Detect which cell encompasses the target text, then output its (X, Y) center coordinate. 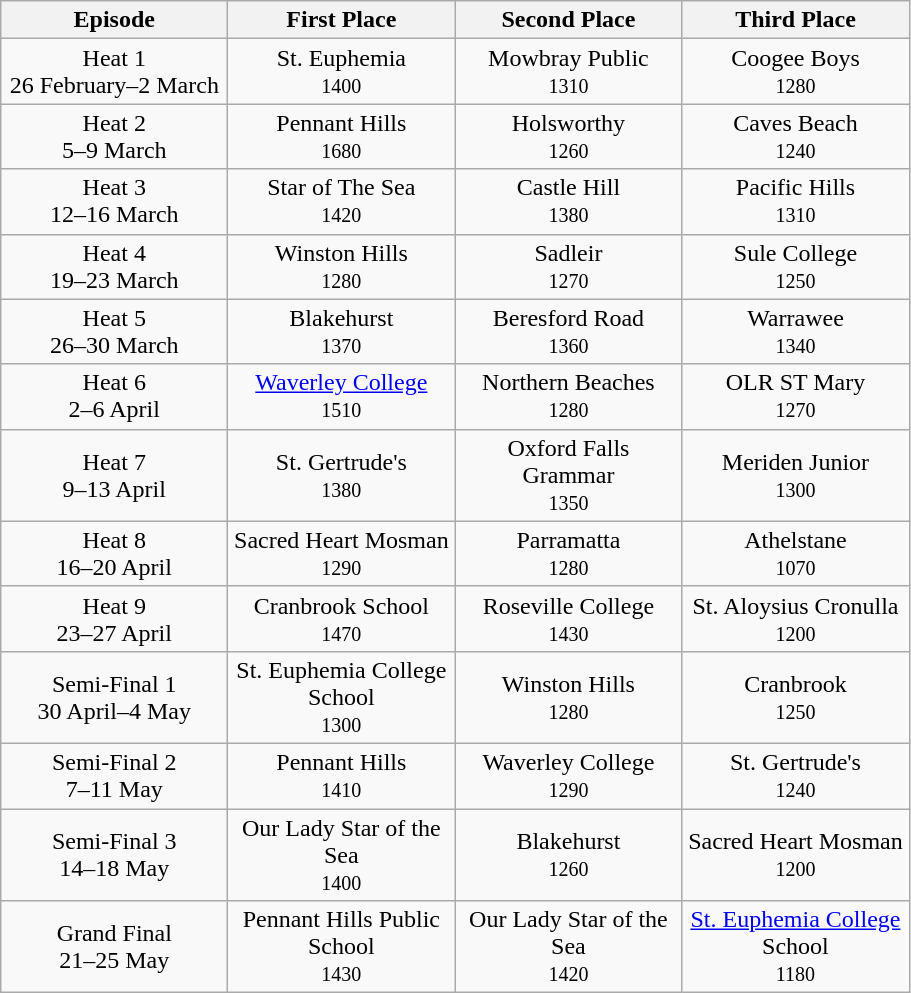
Our Lady Star of the Sea1400 (342, 854)
Warrawee1340 (796, 332)
St. Gertrude's1380 (342, 475)
St. Euphemia College School1180 (796, 947)
Grand Final21–25 May (114, 947)
Cranbrook School1470 (342, 618)
Sadleir1270 (568, 266)
Caves Beach1240 (796, 136)
Pennant Hills1680 (342, 136)
St. Euphemia College School1300 (342, 697)
Semi-Final 314–18 May (114, 854)
Holsworthy1260 (568, 136)
Parramatta1280 (568, 554)
Beresford Road1360 (568, 332)
Second Place (568, 20)
Star of The Sea1420 (342, 202)
Heat 923–27 April (114, 618)
Heat 79–13 April (114, 475)
Roseville College1430 (568, 618)
Coogee Boys1280 (796, 72)
Pennant Hills 1410 (342, 776)
Sule College1250 (796, 266)
Cranbrook1250 (796, 697)
Heat 25–9 March (114, 136)
Heat 126 February–2 March (114, 72)
First Place (342, 20)
Athelstane1070 (796, 554)
Pacific Hills1310 (796, 202)
Heat 62–6 April (114, 396)
Sacred Heart Mosman1290 (342, 554)
Heat 816–20 April (114, 554)
Sacred Heart Mosman1200 (796, 854)
Mowbray Public1310 (568, 72)
Third Place (796, 20)
Waverley College1290 (568, 776)
Pennant Hills Public School1430 (342, 947)
Meriden Junior1300 (796, 475)
Castle Hill1380 (568, 202)
Heat 526–30 March (114, 332)
OLR ST Mary1270 (796, 396)
Blakehurst1260 (568, 854)
Our Lady Star of the Sea1420 (568, 947)
Semi-Final 130 April–4 May (114, 697)
Blakehurst1370 (342, 332)
Waverley College1510 (342, 396)
Northern Beaches1280 (568, 396)
Oxford Falls Grammar1350 (568, 475)
St. Euphemia1400 (342, 72)
St. Gertrude's1240 (796, 776)
St. Aloysius Cronulla1200 (796, 618)
Heat 419–23 March (114, 266)
Heat 312–16 March (114, 202)
Episode (114, 20)
Semi-Final 27–11 May (114, 776)
